From the cell containing the given text, extract its center point as [X, Y] coordinate. 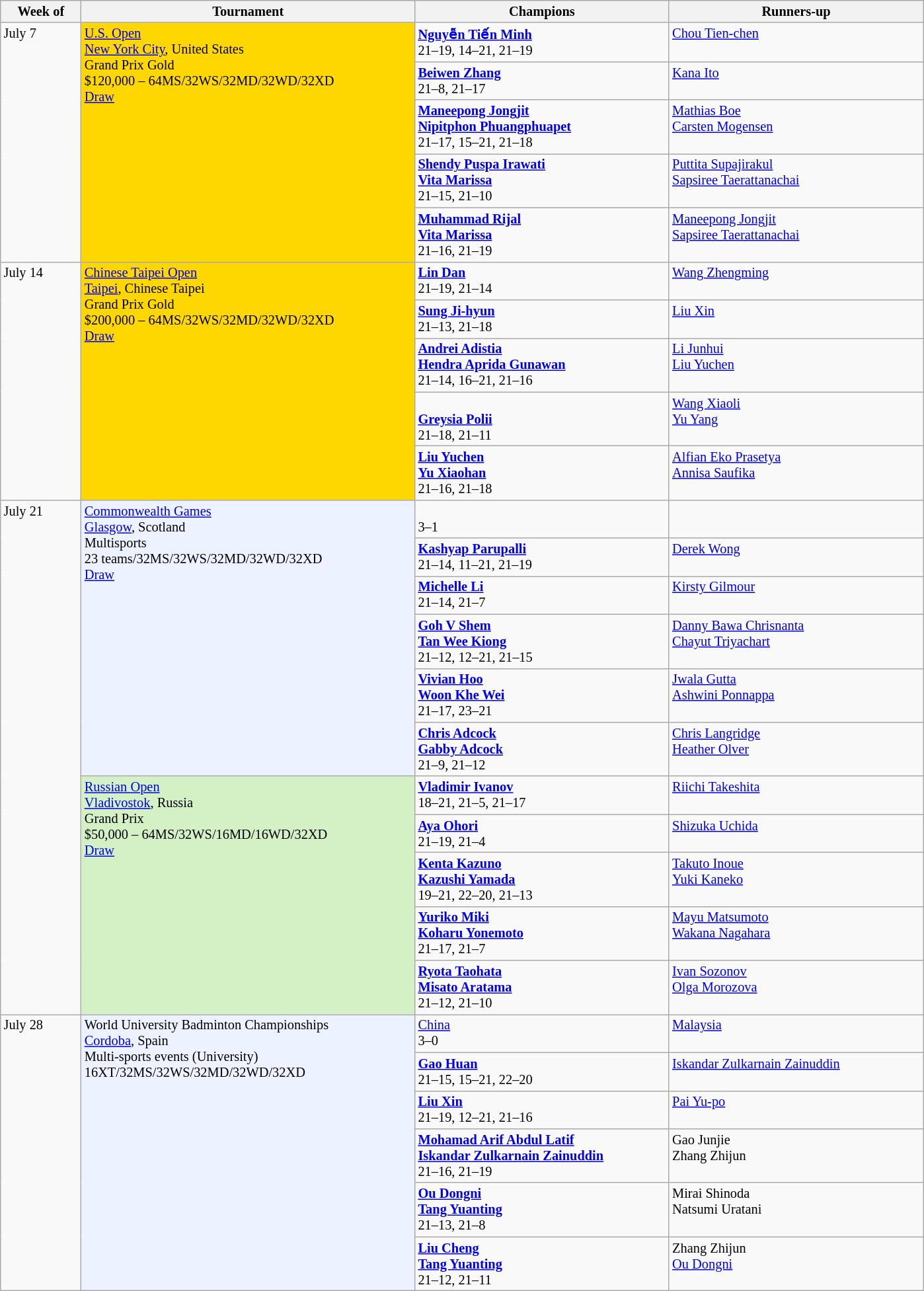
Vivian Hoo Woon Khe Wei21–17, 23–21 [542, 695]
Shizuka Uchida [796, 834]
Gao Junjie Zhang Zhijun [796, 1155]
Kana Ito [796, 81]
World University Badminton ChampionshipsCordoba, SpainMulti-sports events (University)16XT/32MS/32WS/32MD/32WD/32XD [249, 1152]
Kashyap Parupalli21–14, 11–21, 21–19 [542, 557]
Mohamad Arif Abdul Latif Iskandar Zulkarnain Zainuddin21–16, 21–19 [542, 1155]
Iskandar Zulkarnain Zainuddin [796, 1072]
Takuto Inoue Yuki Kaneko [796, 879]
Liu Yuchen Yu Xiaohan21–16, 21–18 [542, 473]
Derek Wong [796, 557]
Malaysia [796, 1033]
Michelle Li21–14, 21–7 [542, 595]
Liu Xin21–19, 12–21, 21–16 [542, 1110]
Riichi Takeshita [796, 795]
Chris Langridge Heather Olver [796, 749]
Maneepong Jongjit Sapsiree Taerattanachai [796, 235]
Greysia Polii21–18, 21–11 [542, 419]
Mayu Matsumoto Wakana Nagahara [796, 933]
Vladimir Ivanov18–21, 21–5, 21–17 [542, 795]
Aya Ohori21–19, 21–4 [542, 834]
Runners-up [796, 11]
Li Junhui Liu Yuchen [796, 365]
Yuriko Miki Koharu Yonemoto21–17, 21–7 [542, 933]
Mirai Shinoda Natsumi Uratani [796, 1210]
Andrei Adistia Hendra Aprida Gunawan21–14, 16–21, 21–16 [542, 365]
Beiwen Zhang21–8, 21–17 [542, 81]
Wang Xiaoli Yu Yang [796, 419]
Chris Adcock Gabby Adcock21–9, 21–12 [542, 749]
Sung Ji-hyun 21–13, 21–18 [542, 319]
Goh V Shem Tan Wee Kiong21–12, 12–21, 21–15 [542, 641]
Champions [542, 11]
Pai Yu-po [796, 1110]
Chinese Taipei OpenTaipei, Chinese TaipeiGrand Prix Gold$200,000 – 64MS/32WS/32MD/32WD/32XDDraw [249, 381]
Maneepong Jongjit Nipitphon Phuangphuapet21–17, 15–21, 21–18 [542, 127]
Week of [41, 11]
Lin Dan21–19, 21–14 [542, 281]
3–1 [542, 519]
Liu Xin [796, 319]
July 28 [41, 1152]
Tournament [249, 11]
Jwala Gutta Ashwini Ponnappa [796, 695]
Alfian Eko Prasetya Annisa Saufika [796, 473]
July 21 [41, 757]
July 7 [41, 142]
Puttita Supajirakul Sapsiree Taerattanachai [796, 180]
Muhammad Rijal Vita Marissa21–16, 21–19 [542, 235]
Chou Tien-chen [796, 42]
Kenta Kazuno Kazushi Yamada19–21, 22–20, 21–13 [542, 879]
China3–0 [542, 1033]
Ryota Taohata Misato Aratama21–12, 21–10 [542, 988]
Ou Dongni Tang Yuanting21–13, 21–8 [542, 1210]
U.S. OpenNew York City, United StatesGrand Prix Gold$120,000 – 64MS/32WS/32MD/32WD/32XDDraw [249, 142]
Wang Zhengming [796, 281]
Danny Bawa Chrisnanta Chayut Triyachart [796, 641]
Commonwealth GamesGlasgow, ScotlandMultisports23 teams/32MS/32WS/32MD/32WD/32XDDraw [249, 638]
Nguyễn Tiến Minh21–19, 14–21, 21–19 [542, 42]
July 14 [41, 381]
Kirsty Gilmour [796, 595]
Zhang Zhijun Ou Dongni [796, 1264]
Russian OpenVladivostok, RussiaGrand Prix$50,000 – 64MS/32WS/16MD/16WD/32XDDraw [249, 895]
Liu Cheng Tang Yuanting21–12, 21–11 [542, 1264]
Mathias Boe Carsten Mogensen [796, 127]
Shendy Puspa Irawati Vita Marissa21–15, 21–10 [542, 180]
Gao Huan21–15, 15–21, 22–20 [542, 1072]
Ivan Sozonov Olga Morozova [796, 988]
